Pinpoint the cell where the given text exists, returning its [x, y] midpoint coordinate. 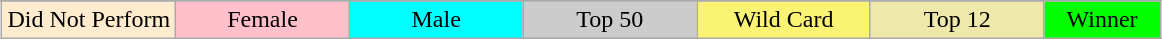
Top 12 [957, 20]
Top 50 [610, 20]
Wild Card [784, 20]
Winner [1102, 20]
Did Not Perform [89, 20]
Female [263, 20]
Male [436, 20]
